Search for the cell housing the specified text and yield its [x, y] center coordinate. 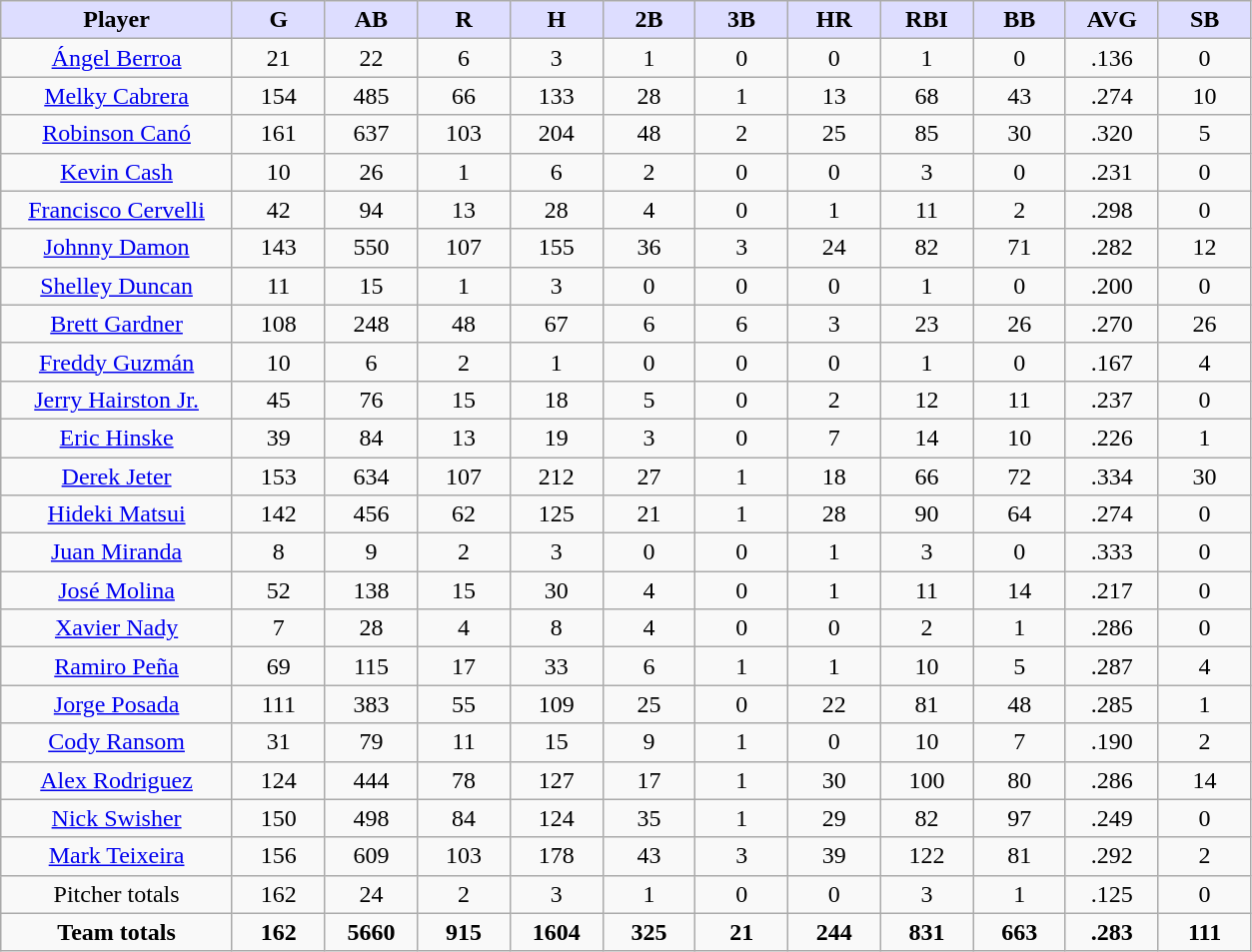
27 [649, 476]
RBI [927, 20]
138 [372, 590]
42 [278, 210]
156 [278, 856]
485 [372, 96]
325 [649, 932]
634 [372, 476]
Eric Hinske [117, 438]
29 [833, 818]
62 [464, 514]
José Molina [117, 590]
Alex Rodriguez [117, 780]
69 [278, 666]
.282 [1111, 248]
AVG [1111, 20]
36 [649, 248]
Jorge Posada [117, 704]
G [278, 20]
.249 [1111, 818]
125 [556, 514]
831 [927, 932]
498 [372, 818]
Player [117, 20]
248 [372, 324]
BB [1019, 20]
108 [278, 324]
Team totals [117, 932]
154 [278, 96]
153 [278, 476]
.270 [1111, 324]
.167 [1111, 362]
161 [278, 134]
72 [1019, 476]
H [556, 20]
.190 [1111, 742]
204 [556, 134]
2B [649, 20]
122 [927, 856]
.320 [1111, 134]
637 [372, 134]
Mark Teixeira [117, 856]
Johnny Damon [117, 248]
Derek Jeter [117, 476]
115 [372, 666]
142 [278, 514]
33 [556, 666]
Nick Swisher [117, 818]
85 [927, 134]
244 [833, 932]
550 [372, 248]
R [464, 20]
68 [927, 96]
31 [278, 742]
71 [1019, 248]
444 [372, 780]
663 [1019, 932]
Brett Gardner [117, 324]
78 [464, 780]
80 [1019, 780]
456 [372, 514]
143 [278, 248]
Ramiro Peña [117, 666]
Robinson Canó [117, 134]
35 [649, 818]
.125 [1111, 894]
.200 [1111, 286]
90 [927, 514]
19 [556, 438]
915 [464, 932]
AB [372, 20]
.217 [1111, 590]
Xavier Nady [117, 628]
94 [372, 210]
Francisco Cervelli [117, 210]
.333 [1111, 552]
HR [833, 20]
1604 [556, 932]
212 [556, 476]
64 [1019, 514]
52 [278, 590]
155 [556, 248]
383 [372, 704]
45 [278, 400]
127 [556, 780]
.287 [1111, 666]
133 [556, 96]
.136 [1111, 58]
178 [556, 856]
Kevin Cash [117, 172]
Ángel Berroa [117, 58]
Freddy Guzmán [117, 362]
Hideki Matsui [117, 514]
609 [372, 856]
.283 [1111, 932]
.226 [1111, 438]
.285 [1111, 704]
Melky Cabrera [117, 96]
109 [556, 704]
100 [927, 780]
SB [1205, 20]
23 [927, 324]
Cody Ransom [117, 742]
150 [278, 818]
5660 [372, 932]
Pitcher totals [117, 894]
Juan Miranda [117, 552]
Jerry Hairston Jr. [117, 400]
76 [372, 400]
.231 [1111, 172]
.292 [1111, 856]
.298 [1111, 210]
55 [464, 704]
67 [556, 324]
97 [1019, 818]
79 [372, 742]
.334 [1111, 476]
Shelley Duncan [117, 286]
.237 [1111, 400]
3B [741, 20]
